Scan for the cell matching the given text and deliver its [X, Y] coordinate at center. 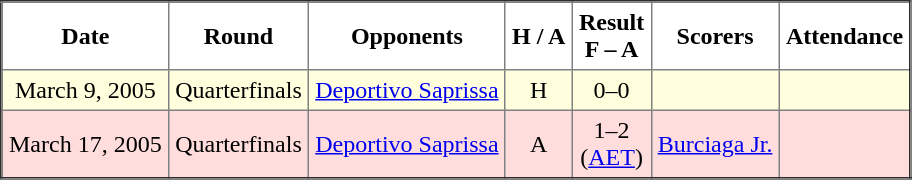
A [538, 144]
Round [238, 36]
Burciaga Jr. [715, 144]
Date [86, 36]
Attendance [845, 36]
March 9, 2005 [86, 90]
March 17, 2005 [86, 144]
ResultF – A [612, 36]
Opponents [408, 36]
1–2 (AET) [612, 144]
Scorers [715, 36]
H [538, 90]
0–0 [612, 90]
H / A [538, 36]
